Return the [x, y] coordinate for the center point of the cell that contains the specified text.  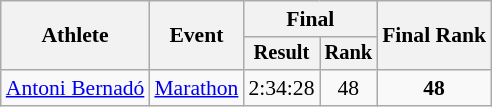
Final Rank [434, 36]
Event [196, 36]
Result [281, 54]
Rank [349, 54]
Marathon [196, 88]
2:34:28 [281, 88]
Antoni Bernadó [76, 88]
Final [310, 19]
Athlete [76, 36]
